For the text-containing cell, return its midpoint in [x, y] coordinate format. 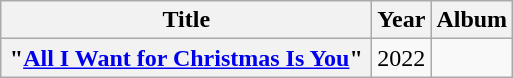
Title [186, 20]
Year [402, 20]
"All I Want for Christmas Is You" [186, 58]
2022 [402, 58]
Album [472, 20]
